Return the [x, y] coordinate for the center point of the cell that contains the specified text.  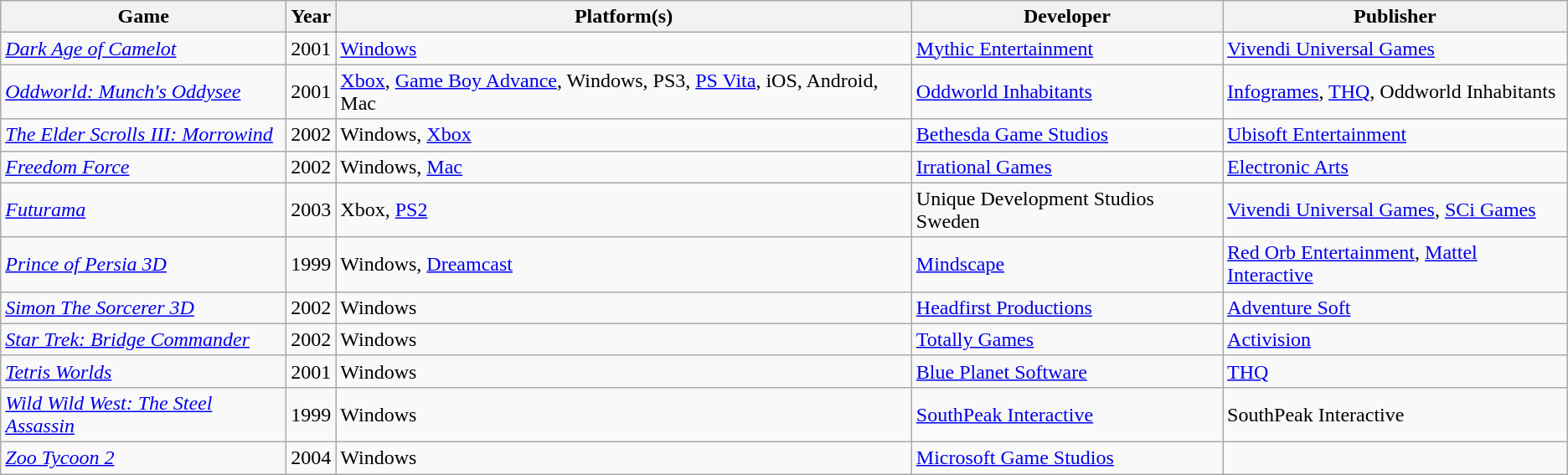
The Elder Scrolls III: Morrowind [144, 135]
Adventure Soft [1395, 307]
Vivendi Universal Games, SCi Games [1395, 209]
2003 [312, 209]
Microsoft Game Studios [1067, 457]
Electronic Arts [1395, 167]
Windows, Xbox [623, 135]
Dark Age of Camelot [144, 49]
Developer [1067, 17]
Freedom Force [144, 167]
Vivendi Universal Games [1395, 49]
Zoo Tycoon 2 [144, 457]
Platform(s) [623, 17]
Activision [1395, 339]
Red Orb Entertainment, Mattel Interactive [1395, 265]
Irrational Games [1067, 167]
Prince of Persia 3D [144, 265]
Xbox, Game Boy Advance, Windows, PS3, PS Vita, iOS, Android, Mac [623, 92]
Headfirst Productions [1067, 307]
Oddworld: Munch's Oddysee [144, 92]
Wild Wild West: The Steel Assassin [144, 414]
THQ [1395, 371]
Xbox, PS2 [623, 209]
Windows, Mac [623, 167]
Blue Planet Software [1067, 371]
Bethesda Game Studios [1067, 135]
Unique Development Studios Sweden [1067, 209]
Star Trek: Bridge Commander [144, 339]
Mindscape [1067, 265]
Ubisoft Entertainment [1395, 135]
Oddworld Inhabitants [1067, 92]
Mythic Entertainment [1067, 49]
Publisher [1395, 17]
2004 [312, 457]
Infogrames, THQ, Oddworld Inhabitants [1395, 92]
Windows, Dreamcast [623, 265]
Year [312, 17]
Game [144, 17]
Simon The Sorcerer 3D [144, 307]
Tetris Worlds [144, 371]
Totally Games [1067, 339]
Futurama [144, 209]
